Search for the cell housing the specified text and yield its (X, Y) center coordinate. 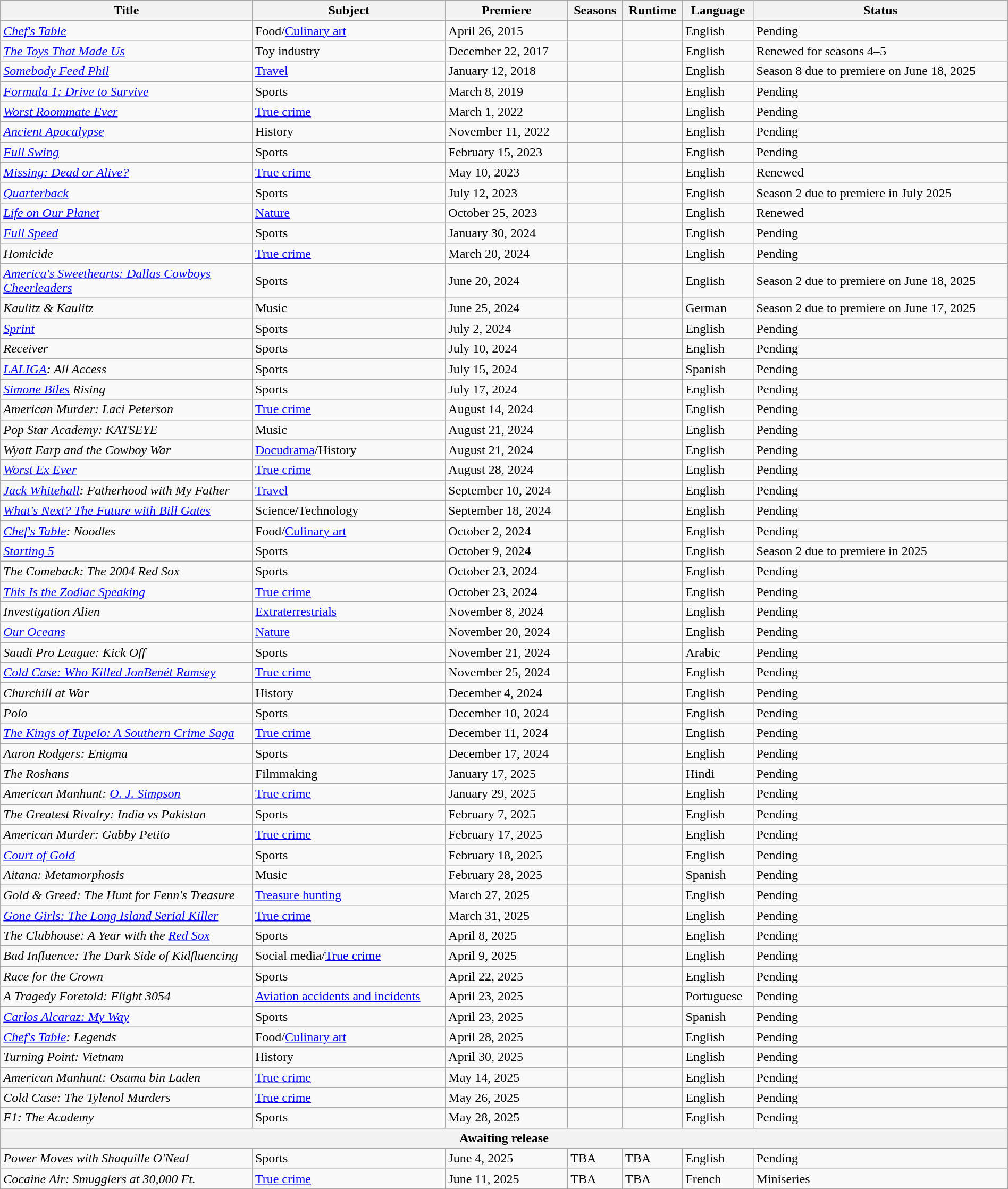
December 22, 2017 (507, 51)
Polo (127, 713)
Season 2 due to premiere on June 18, 2025 (880, 281)
Chef's Table: Legends (127, 1037)
July 12, 2023 (507, 192)
March 1, 2022 (507, 112)
Formula 1: Drive to Survive (127, 91)
August 28, 2024 (507, 470)
Science/Technology (349, 510)
Our Oceans (127, 632)
Full Speed (127, 233)
A Tragedy Foretold: Flight 3054 (127, 997)
Treasure hunting (349, 895)
February 15, 2023 (507, 152)
Aitana: Metamorphosis (127, 875)
April 26, 2015 (507, 31)
Runtime (653, 11)
May 28, 2025 (507, 1118)
April 8, 2025 (507, 936)
January 12, 2018 (507, 71)
August 14, 2024 (507, 409)
Portuguese (718, 997)
Carlos Alcaraz: My Way (127, 1017)
Seasons (595, 11)
Simone Biles Rising (127, 389)
Worst Roommate Ever (127, 112)
Receiver (127, 349)
May 14, 2025 (507, 1077)
Wyatt Earp and the Cowboy War (127, 450)
December 11, 2024 (507, 733)
May 10, 2023 (507, 172)
Sprint (127, 329)
Homicide (127, 254)
January 30, 2024 (507, 233)
December 17, 2024 (507, 753)
Investigation Alien (127, 612)
March 31, 2025 (507, 915)
March 8, 2019 (507, 91)
February 7, 2025 (507, 814)
Extraterrestrials (349, 612)
November 25, 2024 (507, 673)
November 20, 2024 (507, 632)
Quarterback (127, 192)
Premiere (507, 11)
February 17, 2025 (507, 834)
Miniseries (880, 1178)
Somebody Feed Phil (127, 71)
Awaiting release (504, 1138)
American Manhunt: O. J. Simpson (127, 794)
Renewed for seasons 4–5 (880, 51)
Language (718, 11)
Season 8 due to premiere on June 18, 2025 (880, 71)
November 21, 2024 (507, 652)
The Greatest Rivalry: India vs Pakistan (127, 814)
LALIGA: All Access (127, 369)
February 18, 2025 (507, 855)
Chef's Table: Noodles (127, 531)
Chef's Table (127, 31)
Toy industry (349, 51)
Race for the Crown (127, 976)
The Comeback: The 2004 Red Sox (127, 571)
October 2, 2024 (507, 531)
October 25, 2023 (507, 213)
Saudi Pro League: Kick Off (127, 652)
Docudrama/History (349, 450)
Kaulitz & Kaulitz (127, 308)
American Manhunt: Osama bin Laden (127, 1077)
April 30, 2025 (507, 1057)
America's Sweethearts: Dallas Cowboys Cheerleaders (127, 281)
German (718, 308)
November 11, 2022 (507, 132)
May 26, 2025 (507, 1098)
April 22, 2025 (507, 976)
The Kings of Tupelo: A Southern Crime Saga (127, 733)
October 9, 2024 (507, 551)
June 20, 2024 (507, 281)
Aviation accidents and incidents (349, 997)
Aaron Rodgers: Enigma (127, 753)
April 9, 2025 (507, 956)
Season 2 due to premiere on June 17, 2025 (880, 308)
Status (880, 11)
Social media/True crime (349, 956)
Cocaine Air: Smugglers at 30,000 Ft. (127, 1178)
Gone Girls: The Long Island Serial Killer (127, 915)
Power Moves with Shaquille O'Neal (127, 1158)
The Toys That Made Us (127, 51)
September 18, 2024 (507, 510)
Worst Ex Ever (127, 470)
Court of Gold (127, 855)
Arabic (718, 652)
July 17, 2024 (507, 389)
December 10, 2024 (507, 713)
Bad Influence: The Dark Side of Kidfluencing (127, 956)
Season 2 due to premiere in July 2025 (880, 192)
What's Next? The Future with Bill Gates (127, 510)
American Murder: Gabby Petito (127, 834)
Churchill at War (127, 693)
November 8, 2024 (507, 612)
March 27, 2025 (507, 895)
F1: The Academy (127, 1118)
January 17, 2025 (507, 774)
Gold & Greed: The Hunt for Fenn's Treasure (127, 895)
Turning Point: Vietnam (127, 1057)
July 15, 2024 (507, 369)
December 4, 2024 (507, 693)
June 11, 2025 (507, 1178)
July 10, 2024 (507, 349)
Missing: Dead or Alive? (127, 172)
The Roshans (127, 774)
January 29, 2025 (507, 794)
American Murder: Laci Peterson (127, 409)
Cold Case: The Tylenol Murders (127, 1098)
Jack Whitehall: Fatherhood with My Father (127, 490)
Subject (349, 11)
French (718, 1178)
Ancient Apocalypse (127, 132)
July 2, 2024 (507, 329)
Season 2 due to premiere in 2025 (880, 551)
Starting 5 (127, 551)
Full Swing (127, 152)
Hindi (718, 774)
Filmmaking (349, 774)
September 10, 2024 (507, 490)
This Is the Zodiac Speaking (127, 592)
Pop Star Academy: KATSEYE (127, 430)
March 20, 2024 (507, 254)
February 28, 2025 (507, 875)
Title (127, 11)
June 25, 2024 (507, 308)
June 4, 2025 (507, 1158)
The Clubhouse: A Year with the Red Sox (127, 936)
Cold Case: Who Killed JonBenét Ramsey (127, 673)
Life on Our Planet (127, 213)
April 28, 2025 (507, 1037)
